Provide the (x, y) coordinate of the cell's center where the given text is located.  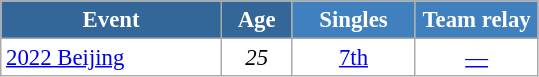
Singles (354, 20)
Team relay (476, 20)
Event (112, 20)
Age (256, 20)
25 (256, 58)
— (476, 58)
7th (354, 58)
2022 Beijing (112, 58)
